Identify which cell holds the provided text, then report its (X, Y) central coordinate. 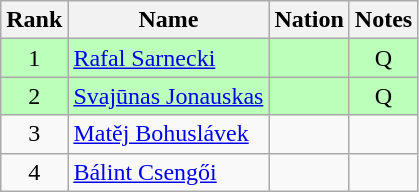
4 (34, 172)
Notes (383, 20)
Rank (34, 20)
Rafal Sarnecki (168, 58)
Bálint Csengői (168, 172)
1 (34, 58)
Svajūnas Jonauskas (168, 96)
Name (168, 20)
Nation (309, 20)
2 (34, 96)
3 (34, 134)
Matěj Bohuslávek (168, 134)
